Detect which cell encompasses the target text, then output its (x, y) center coordinate. 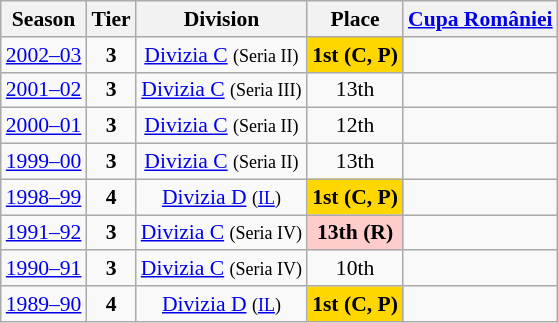
1999–00 (44, 162)
13th (R) (355, 233)
Season (44, 19)
1989–90 (44, 304)
1998–99 (44, 197)
Divizia C (Seria III) (222, 90)
Cupa României (480, 19)
Tier (110, 19)
12th (355, 126)
Division (222, 19)
1990–91 (44, 269)
2002–03 (44, 55)
10th (355, 269)
2001–02 (44, 90)
Place (355, 19)
2000–01 (44, 126)
1991–92 (44, 233)
